Capture the cell that displays the provided text and extract its [X, Y] central coordinate. 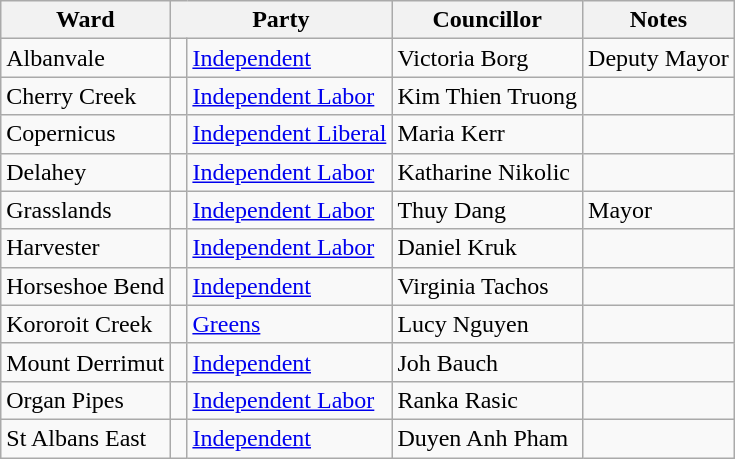
Delahey [86, 172]
Victoria Borg [488, 58]
Kim Thien Truong [488, 96]
Lucy Nguyen [488, 324]
Mount Derrimut [86, 362]
Albanvale [86, 58]
Grasslands [86, 210]
Councillor [488, 20]
Cherry Creek [86, 96]
Katharine Nikolic [488, 172]
St Albans East [86, 438]
Joh Bauch [488, 362]
Thuy Dang [488, 210]
Independent Liberal [290, 134]
Organ Pipes [86, 400]
Horseshoe Bend [86, 286]
Maria Kerr [488, 134]
Party [281, 20]
Ranka Rasic [488, 400]
Duyen Anh Pham [488, 438]
Ward [86, 20]
Daniel Kruk [488, 248]
Copernicus [86, 134]
Greens [290, 324]
Notes [659, 20]
Virginia Tachos [488, 286]
Kororoit Creek [86, 324]
Deputy Mayor [659, 58]
Mayor [659, 210]
Harvester [86, 248]
